Capture the cell that displays the provided text and extract its [x, y] central coordinate. 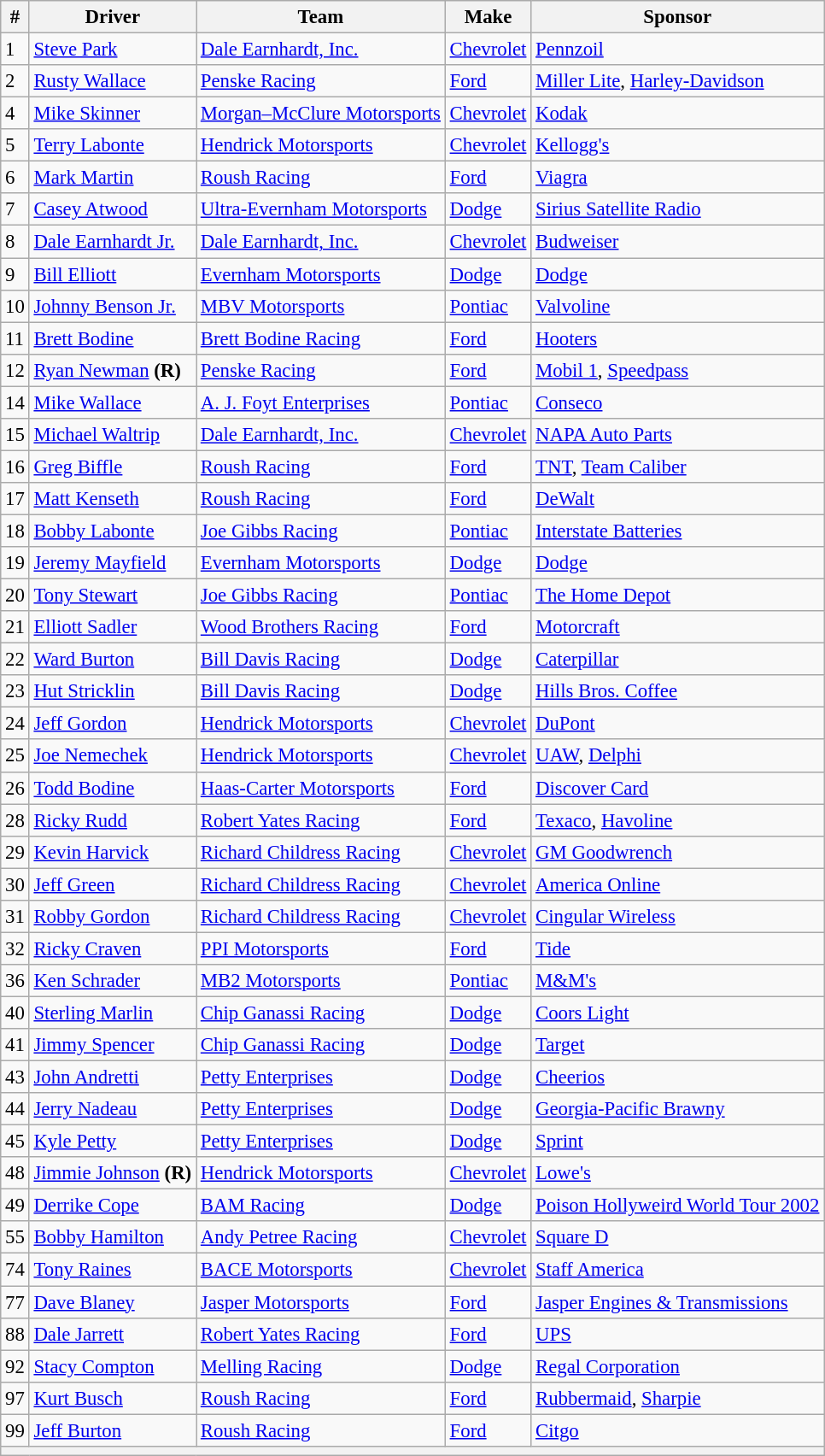
Michael Waltrip [113, 435]
Sprint [678, 1142]
Mobil 1, Speedpass [678, 370]
Texaco, Havoline [678, 820]
97 [15, 1398]
74 [15, 1270]
Motorcraft [678, 627]
77 [15, 1302]
BACE Motorsports [321, 1270]
Georgia-Pacific Brawny [678, 1109]
8 [15, 242]
Joe Nemechek [113, 756]
2 [15, 81]
Mike Skinner [113, 114]
Dave Blaney [113, 1302]
18 [15, 531]
BAM Racing [321, 1206]
M&M's [678, 981]
Miller Lite, Harley-Davidson [678, 81]
Jeff Green [113, 884]
99 [15, 1430]
Ricky Craven [113, 948]
40 [15, 1013]
Square D [678, 1238]
Pennzoil [678, 50]
Jeff Burton [113, 1430]
Staff America [678, 1270]
44 [15, 1109]
Ken Schrader [113, 981]
Brett Bodine [113, 338]
Dale Jarrett [113, 1334]
Greg Biffle [113, 467]
28 [15, 820]
Brett Bodine Racing [321, 338]
Morgan–McClure Motorsports [321, 114]
19 [15, 563]
MBV Motorsports [321, 306]
DeWalt [678, 499]
48 [15, 1173]
Coors Light [678, 1013]
20 [15, 596]
Jimmy Spencer [113, 1045]
6 [15, 178]
1 [15, 50]
Kurt Busch [113, 1398]
Ward Burton [113, 660]
26 [15, 788]
Viagra [678, 178]
9 [15, 274]
31 [15, 917]
21 [15, 627]
Bobby Labonte [113, 531]
Kodak [678, 114]
7 [15, 209]
Discover Card [678, 788]
Kellogg's [678, 145]
The Home Depot [678, 596]
30 [15, 884]
Interstate Batteries [678, 531]
Jasper Engines & Transmissions [678, 1302]
John Andretti [113, 1077]
15 [15, 435]
41 [15, 1045]
Citgo [678, 1430]
Target [678, 1045]
Ryan Newman (R) [113, 370]
Poison Hollyweird World Tour 2002 [678, 1206]
Rusty Wallace [113, 81]
Jasper Motorsports [321, 1302]
Driver [113, 17]
Terry Labonte [113, 145]
16 [15, 467]
10 [15, 306]
24 [15, 724]
GM Goodwrench [678, 852]
Rubbermaid, Sharpie [678, 1398]
11 [15, 338]
Haas-Carter Motorsports [321, 788]
# [15, 17]
A. J. Foyt Enterprises [321, 402]
36 [15, 981]
Tide [678, 948]
Tony Stewart [113, 596]
Budweiser [678, 242]
Jerry Nadeau [113, 1109]
Stacy Compton [113, 1366]
29 [15, 852]
Andy Petree Racing [321, 1238]
Jeremy Mayfield [113, 563]
Lowe's [678, 1173]
Mike Wallace [113, 402]
Dale Earnhardt Jr. [113, 242]
Hooters [678, 338]
Melling Racing [321, 1366]
Cheerios [678, 1077]
88 [15, 1334]
Caterpillar [678, 660]
TNT, Team Caliber [678, 467]
Make [488, 17]
UAW, Delphi [678, 756]
17 [15, 499]
Todd Bodine [113, 788]
Sponsor [678, 17]
Cingular Wireless [678, 917]
5 [15, 145]
Wood Brothers Racing [321, 627]
Ricky Rudd [113, 820]
45 [15, 1142]
25 [15, 756]
Tony Raines [113, 1270]
43 [15, 1077]
Hills Bros. Coffee [678, 691]
Jeff Gordon [113, 724]
Robby Gordon [113, 917]
DuPont [678, 724]
Bill Elliott [113, 274]
14 [15, 402]
Ultra-Evernham Motorsports [321, 209]
Johnny Benson Jr. [113, 306]
UPS [678, 1334]
Sirius Satellite Radio [678, 209]
Casey Atwood [113, 209]
Elliott Sadler [113, 627]
4 [15, 114]
Kevin Harvick [113, 852]
22 [15, 660]
23 [15, 691]
32 [15, 948]
NAPA Auto Parts [678, 435]
12 [15, 370]
49 [15, 1206]
55 [15, 1238]
Sterling Marlin [113, 1013]
Matt Kenseth [113, 499]
Valvoline [678, 306]
America Online [678, 884]
Derrike Cope [113, 1206]
MB2 Motorsports [321, 981]
Team [321, 17]
Bobby Hamilton [113, 1238]
Mark Martin [113, 178]
Steve Park [113, 50]
Regal Corporation [678, 1366]
Hut Stricklin [113, 691]
Jimmie Johnson (R) [113, 1173]
Conseco [678, 402]
Kyle Petty [113, 1142]
92 [15, 1366]
PPI Motorsports [321, 948]
